Scan for the cell matching the given text and deliver its [X, Y] coordinate at center. 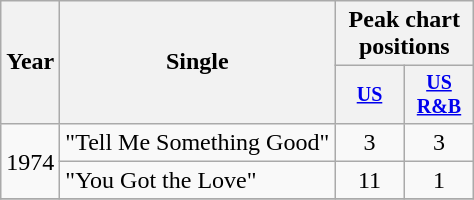
1974 [30, 161]
1 [438, 180]
Year [30, 62]
"Tell Me Something Good" [198, 142]
US [370, 94]
"You Got the Love" [198, 180]
USR&B [438, 94]
Single [198, 62]
11 [370, 180]
Peak chart positions [404, 34]
